Extract the [X, Y] coordinate from the center of the cell holding the provided text.  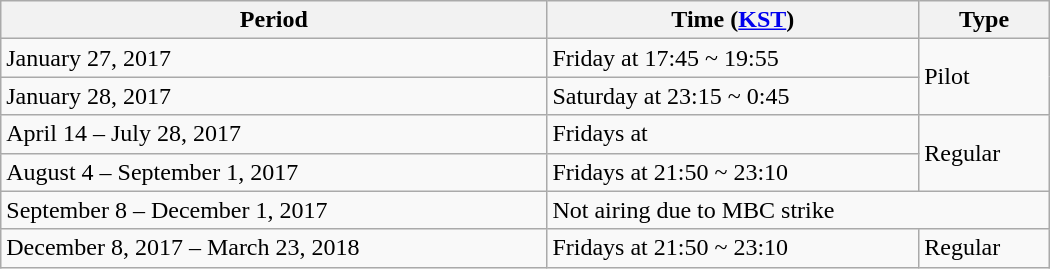
January 27, 2017 [274, 58]
Friday at 17:45 ~ 19:55 [733, 58]
January 28, 2017 [274, 96]
Period [274, 20]
Pilot [984, 77]
December 8, 2017 – March 23, 2018 [274, 248]
Type [984, 20]
August 4 – September 1, 2017 [274, 172]
Fridays at [733, 134]
April 14 – July 28, 2017 [274, 134]
September 8 – December 1, 2017 [274, 210]
Saturday at 23:15 ~ 0:45 [733, 96]
Not airing due to MBC strike [798, 210]
Time (KST) [733, 20]
